Find where the given text appears and provide that cell's center as [x, y] coordinate. 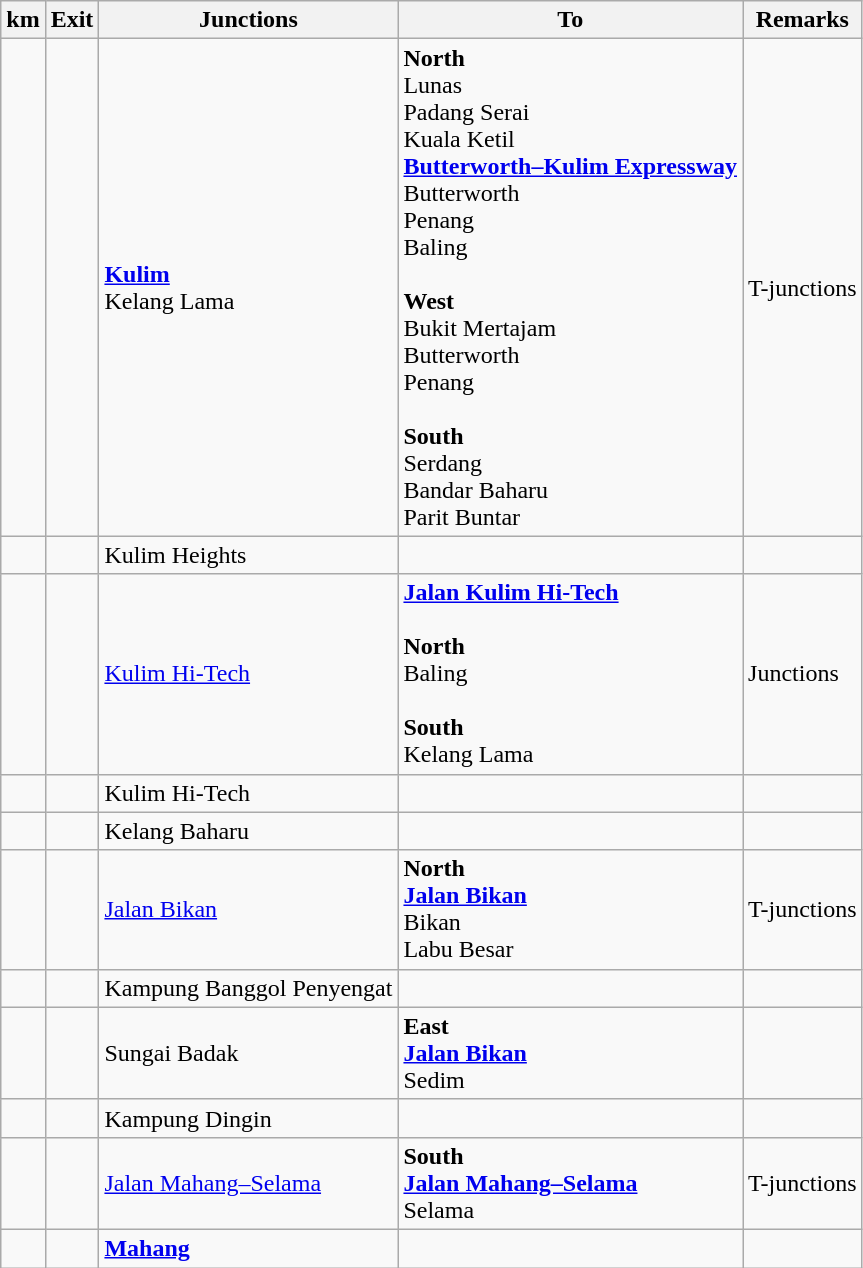
South Jalan Mahang–SelamaSelama [570, 1183]
Exit [72, 20]
Remarks [803, 20]
Kampung Dingin [248, 1118]
Jalan Mahang–Selama [248, 1183]
Kelang Baharu [248, 831]
East Jalan BikanSedim [570, 1053]
Jalan Kulim Hi-TechNorthBalingSouthKelang Lama [570, 674]
Jalan Bikan [248, 910]
To [570, 20]
Mahang [248, 1248]
North Jalan BikanBikanLabu Besar [570, 910]
Kampung Banggol Penyengat [248, 988]
KulimKelang Lama [248, 288]
Sungai Badak [248, 1053]
km [23, 20]
Kulim Heights [248, 555]
